Extract the (X, Y) coordinate from the center of the cell holding the provided text.  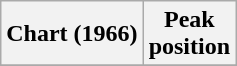
Peakposition (189, 34)
Chart (1966) (72, 34)
